Find where the given text appears and provide that cell's center as (X, Y) coordinate. 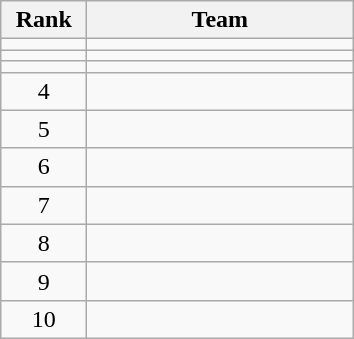
6 (44, 167)
8 (44, 243)
7 (44, 205)
4 (44, 91)
9 (44, 281)
Rank (44, 20)
10 (44, 319)
Team (220, 20)
5 (44, 129)
